Return (X, Y) of the center of cell containing provided text 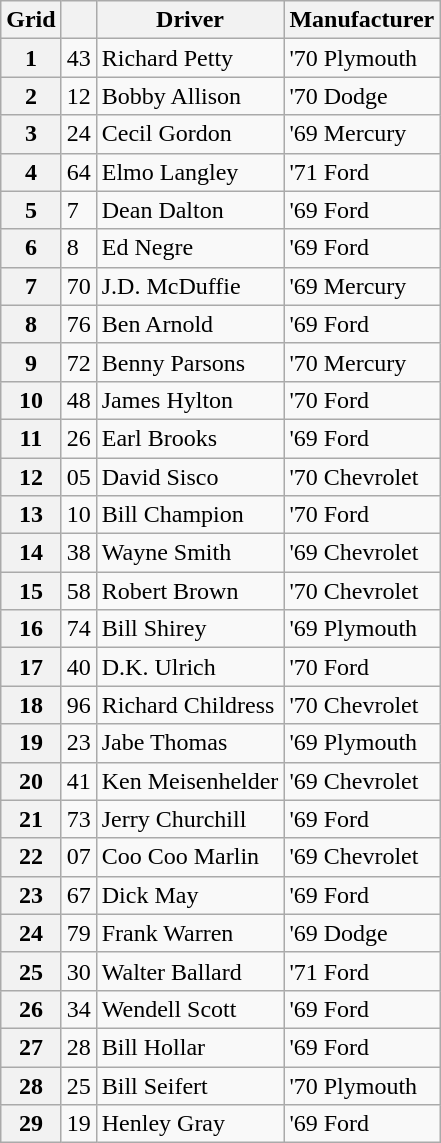
Driver (190, 20)
James Hylton (190, 400)
11 (31, 438)
Dick May (190, 895)
29 (31, 1124)
16 (31, 629)
21 (31, 819)
76 (78, 324)
Bill Champion (190, 515)
30 (78, 971)
07 (78, 857)
Ed Negre (190, 248)
40 (78, 667)
96 (78, 705)
64 (78, 172)
J.D. McDuffie (190, 286)
2 (31, 96)
67 (78, 895)
Dean Dalton (190, 210)
48 (78, 400)
D.K. Ulrich (190, 667)
Elmo Langley (190, 172)
Cecil Gordon (190, 134)
Bill Shirey (190, 629)
Ken Meisenhelder (190, 781)
David Sisco (190, 477)
20 (31, 781)
22 (31, 857)
18 (31, 705)
9 (31, 362)
Manufacturer (362, 20)
58 (78, 591)
Coo Coo Marlin (190, 857)
3 (31, 134)
Walter Ballard (190, 971)
5 (31, 210)
6 (31, 248)
4 (31, 172)
72 (78, 362)
74 (78, 629)
14 (31, 553)
38 (78, 553)
'70 Mercury (362, 362)
05 (78, 477)
Richard Petty (190, 58)
Earl Brooks (190, 438)
Jerry Churchill (190, 819)
Benny Parsons (190, 362)
79 (78, 933)
Robert Brown (190, 591)
13 (31, 515)
34 (78, 1009)
15 (31, 591)
Bill Seifert (190, 1085)
1 (31, 58)
73 (78, 819)
43 (78, 58)
Richard Childress (190, 705)
70 (78, 286)
Ben Arnold (190, 324)
Grid (31, 20)
Wendell Scott (190, 1009)
Jabe Thomas (190, 743)
Frank Warren (190, 933)
Henley Gray (190, 1124)
'70 Dodge (362, 96)
Bill Hollar (190, 1047)
Bobby Allison (190, 96)
Wayne Smith (190, 553)
'69 Dodge (362, 933)
17 (31, 667)
41 (78, 781)
27 (31, 1047)
